Detect which cell encompasses the target text, then output its (x, y) center coordinate. 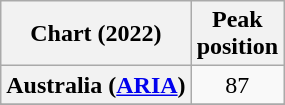
87 (237, 85)
Australia (ARIA) (96, 85)
Chart (2022) (96, 34)
Peakposition (237, 34)
